From the cell containing the given text, extract its center point as [x, y] coordinate. 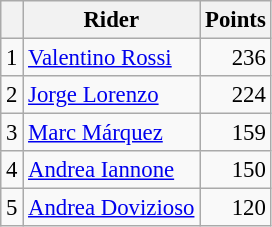
Valentino Rossi [112, 58]
Marc Márquez [112, 133]
4 [12, 170]
2 [12, 95]
1 [12, 58]
Andrea Dovizioso [112, 208]
120 [236, 208]
Jorge Lorenzo [112, 95]
Points [236, 20]
Rider [112, 20]
150 [236, 170]
Andrea Iannone [112, 170]
3 [12, 133]
159 [236, 133]
5 [12, 208]
224 [236, 95]
236 [236, 58]
